Detect which cell encompasses the target text, then output its (x, y) center coordinate. 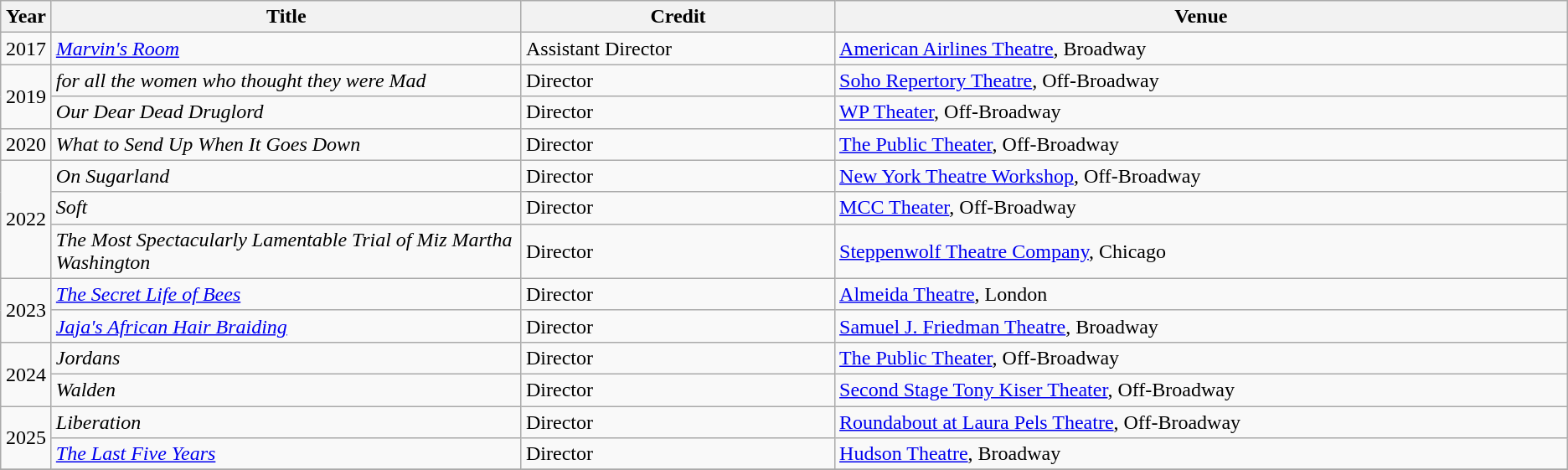
2020 (27, 144)
Almeida Theatre, London (1201, 294)
Year (27, 17)
2017 (27, 49)
2025 (27, 437)
Hudson Theatre, Broadway (1201, 454)
Credit (678, 17)
Roundabout at Laura Pels Theatre, Off-Broadway (1201, 421)
New York Theatre Workshop, Off-Broadway (1201, 176)
What to Send Up When It Goes Down (286, 144)
Jordans (286, 358)
American Airlines Theatre, Broadway (1201, 49)
2024 (27, 374)
Soft (286, 208)
Our Dear Dead Druglord (286, 112)
On Sugarland (286, 176)
WP Theater, Off-Broadway (1201, 112)
Title (286, 17)
2023 (27, 310)
Jaja's African Hair Braiding (286, 326)
Assistant Director (678, 49)
2022 (27, 220)
Marvin's Room (286, 49)
Soho Repertory Theatre, Off-Broadway (1201, 80)
Walden (286, 390)
2019 (27, 96)
The Secret Life of Bees (286, 294)
Steppenwolf Theatre Company, Chicago (1201, 251)
Samuel J. Friedman Theatre, Broadway (1201, 326)
for all the women who thought they were Mad (286, 80)
The Most Spectacularly Lamentable Trial of Miz Martha Washington (286, 251)
The Last Five Years (286, 454)
Liberation (286, 421)
MCC Theater, Off-Broadway (1201, 208)
Venue (1201, 17)
Second Stage Tony Kiser Theater, Off-Broadway (1201, 390)
